Provide the (x, y) coordinate of the cell's center where the given text is located.  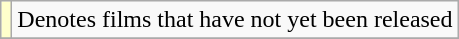
Denotes films that have not yet been released (235, 20)
